Detect which cell encompasses the target text, then output its [X, Y] center coordinate. 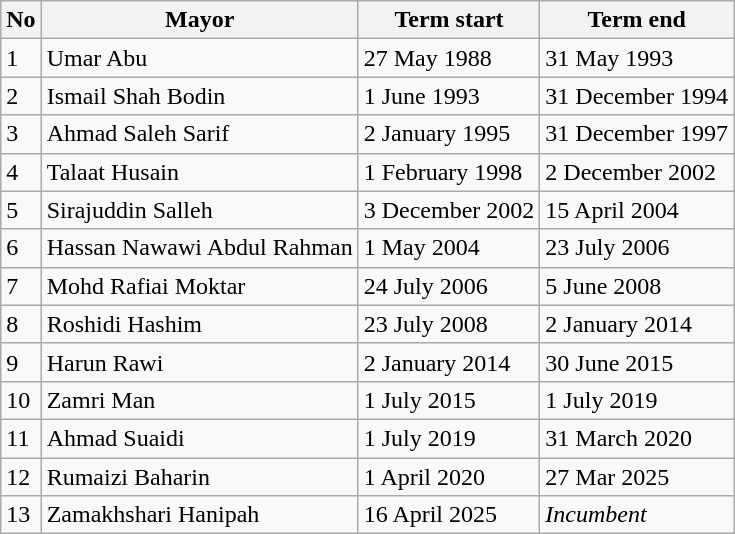
Mayor [200, 20]
2 [21, 96]
8 [21, 324]
31 March 2020 [637, 438]
Rumaizi Baharin [200, 477]
2 January 1995 [449, 134]
7 [21, 286]
1 [21, 58]
5 [21, 210]
5 June 2008 [637, 286]
1 May 2004 [449, 248]
Ismail Shah Bodin [200, 96]
10 [21, 400]
Umar Abu [200, 58]
13 [21, 515]
1 June 1993 [449, 96]
2 December 2002 [637, 172]
9 [21, 362]
31 December 1994 [637, 96]
Zamri Man [200, 400]
27 May 1988 [449, 58]
1 April 2020 [449, 477]
23 July 2008 [449, 324]
Mohd Rafiai Moktar [200, 286]
4 [21, 172]
Sirajuddin Salleh [200, 210]
Term start [449, 20]
Incumbent [637, 515]
30 June 2015 [637, 362]
23 July 2006 [637, 248]
1 February 1998 [449, 172]
Talaat Husain [200, 172]
3 December 2002 [449, 210]
Zamakhshari Hanipah [200, 515]
Harun Rawi [200, 362]
31 December 1997 [637, 134]
Term end [637, 20]
16 April 2025 [449, 515]
1 July 2015 [449, 400]
Hassan Nawawi Abdul Rahman [200, 248]
15 April 2004 [637, 210]
Ahmad Suaidi [200, 438]
Roshidi Hashim [200, 324]
No [21, 20]
3 [21, 134]
11 [21, 438]
24 July 2006 [449, 286]
27 Mar 2025 [637, 477]
31 May 1993 [637, 58]
Ahmad Saleh Sarif [200, 134]
6 [21, 248]
12 [21, 477]
